Detect which cell encompasses the target text, then output its (X, Y) center coordinate. 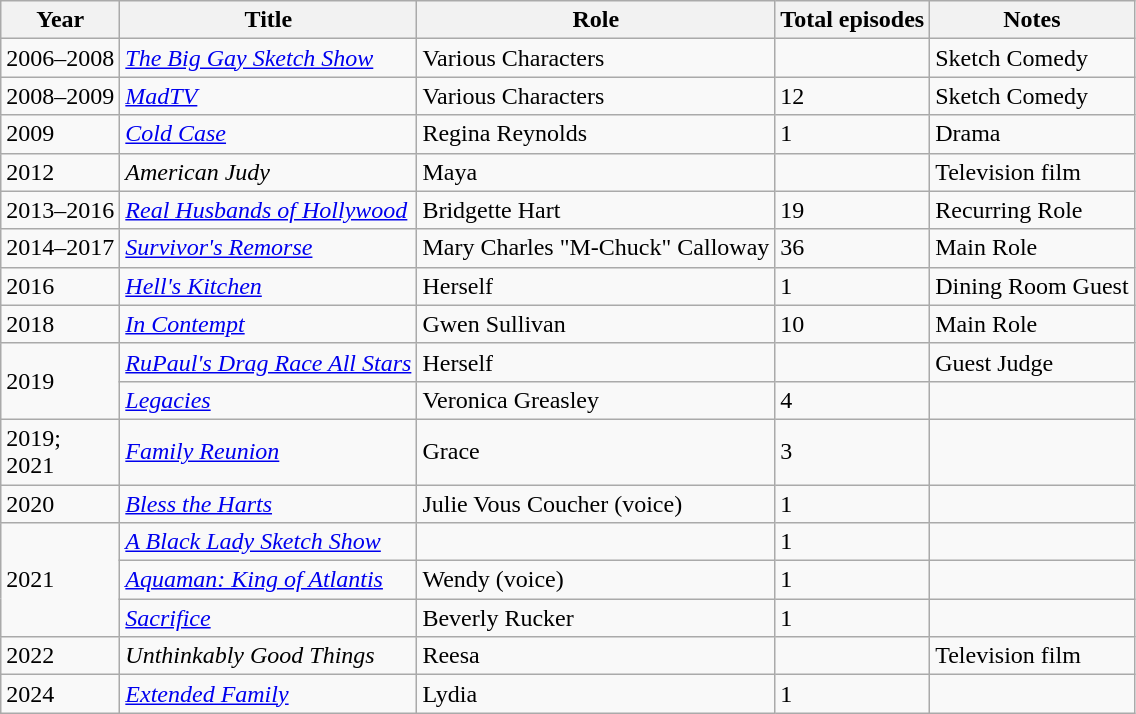
Extended Family (268, 694)
Maya (596, 172)
Title (268, 20)
2019;2021 (60, 452)
Wendy (voice) (596, 580)
Role (596, 20)
In Contempt (268, 324)
Total episodes (852, 20)
2014–2017 (60, 248)
Unthinkably Good Things (268, 656)
A Black Lady Sketch Show (268, 542)
Veronica Greasley (596, 400)
Real Husbands of Hollywood (268, 210)
4 (852, 400)
3 (852, 452)
Survivor's Remorse (268, 248)
2008–2009 (60, 96)
American Judy (268, 172)
Regina Reynolds (596, 134)
Grace (596, 452)
2022 (60, 656)
2018 (60, 324)
2021 (60, 580)
Gwen Sullivan (596, 324)
2020 (60, 503)
2019 (60, 381)
Year (60, 20)
2016 (60, 286)
Family Reunion (268, 452)
2006–2008 (60, 58)
Dining Room Guest (1032, 286)
2012 (60, 172)
The Big Gay Sketch Show (268, 58)
36 (852, 248)
Drama (1032, 134)
Legacies (268, 400)
Cold Case (268, 134)
Guest Judge (1032, 362)
Beverly Rucker (596, 618)
Bridgette Hart (596, 210)
2013–2016 (60, 210)
Lydia (596, 694)
2009 (60, 134)
10 (852, 324)
Mary Charles "M-Chuck" Calloway (596, 248)
Julie Vous Coucher (voice) (596, 503)
Sacrifice (268, 618)
Reesa (596, 656)
12 (852, 96)
Recurring Role (1032, 210)
RuPaul's Drag Race All Stars (268, 362)
MadTV (268, 96)
Hell's Kitchen (268, 286)
19 (852, 210)
Notes (1032, 20)
Aquaman: King of Atlantis (268, 580)
2024 (60, 694)
Bless the Harts (268, 503)
